Pinpoint the cell where the given text exists, returning its (x, y) midpoint coordinate. 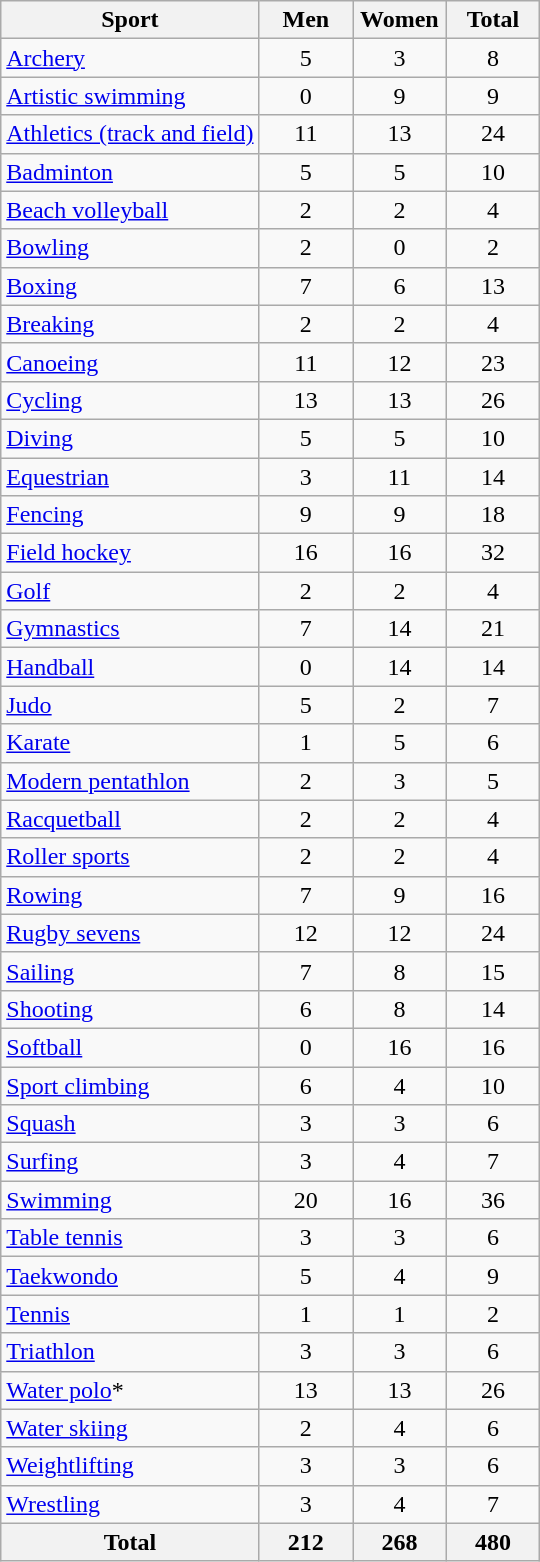
Bowling (130, 248)
Shooting (130, 1009)
Water polo* (130, 1390)
Athletics (track and field) (130, 134)
Rugby sevens (130, 933)
Tennis (130, 1314)
Boxing (130, 286)
Surfing (130, 1162)
Table tennis (130, 1238)
480 (493, 1542)
Gymnastics (130, 629)
Cycling (130, 400)
Equestrian (130, 477)
Squash (130, 1124)
Field hockey (130, 553)
Women (400, 20)
268 (400, 1542)
Karate (130, 743)
21 (493, 629)
Swimming (130, 1200)
Artistic swimming (130, 96)
Diving (130, 438)
Modern pentathlon (130, 781)
Racquetball (130, 819)
Sport climbing (130, 1085)
Beach volleyball (130, 210)
Golf (130, 591)
Fencing (130, 515)
212 (306, 1542)
Men (306, 20)
Archery (130, 58)
Taekwondo (130, 1276)
18 (493, 515)
Sailing (130, 971)
32 (493, 553)
Handball (130, 667)
Rowing (130, 895)
Canoeing (130, 362)
Water skiing (130, 1428)
36 (493, 1200)
Badminton (130, 172)
23 (493, 362)
20 (306, 1200)
15 (493, 971)
Judo (130, 705)
Breaking (130, 324)
Roller sports (130, 857)
Triathlon (130, 1352)
Sport (130, 20)
Softball (130, 1047)
Wrestling (130, 1504)
Weightlifting (130, 1466)
